Locate the cell with the specified text and output its [X, Y] center coordinate. 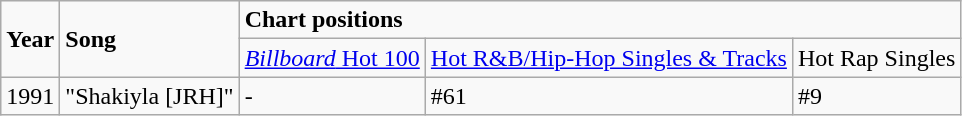
1991 [30, 96]
#61 [608, 96]
Year [30, 39]
Song [150, 39]
Hot Rap Singles [876, 58]
"Shakiyla [JRH]" [150, 96]
Chart positions [600, 20]
- [332, 96]
#9 [876, 96]
Hot R&B/Hip-Hop Singles & Tracks [608, 58]
Billboard Hot 100 [332, 58]
